From the cell containing the given text, extract its center point as (x, y) coordinate. 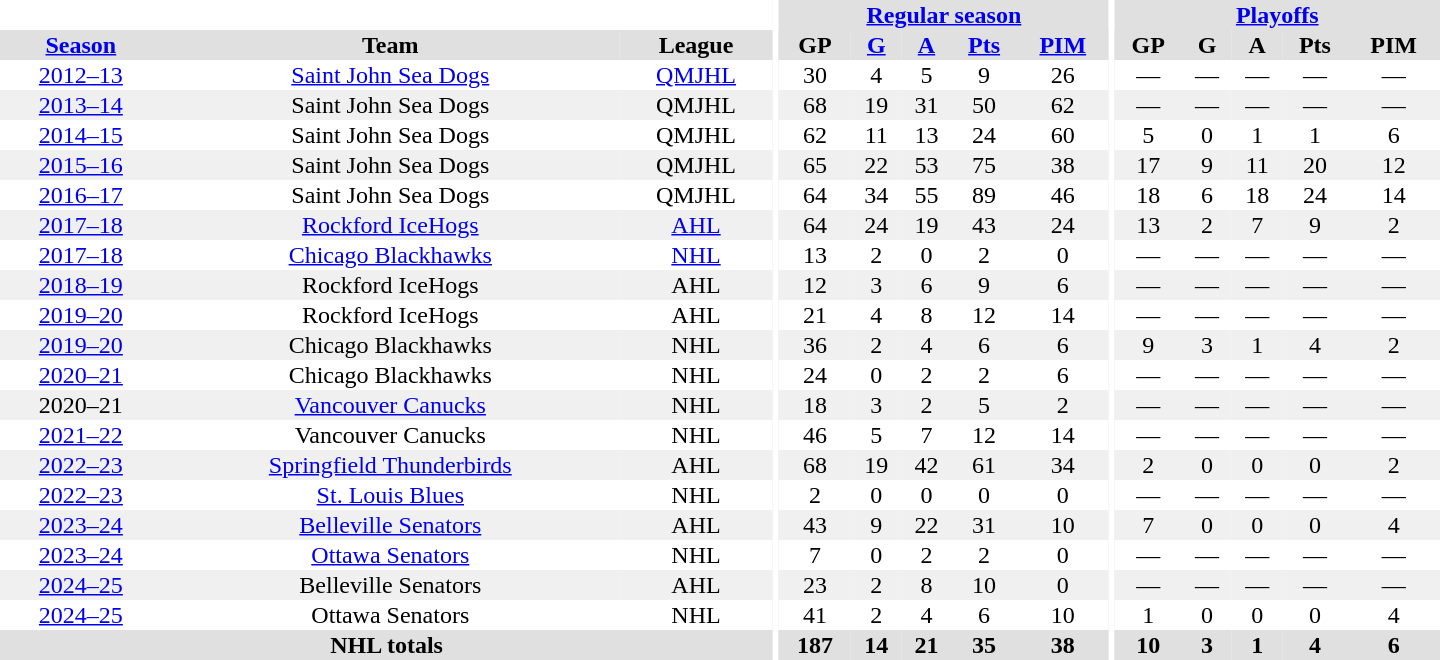
50 (984, 105)
Team (390, 45)
2014–15 (81, 135)
2015–16 (81, 165)
St. Louis Blues (390, 495)
2012–13 (81, 75)
36 (815, 345)
89 (984, 195)
2016–17 (81, 195)
53 (926, 165)
23 (815, 585)
2018–19 (81, 285)
26 (1063, 75)
41 (815, 615)
65 (815, 165)
Springfield Thunderbirds (390, 465)
NHL totals (386, 645)
35 (984, 645)
55 (926, 195)
42 (926, 465)
17 (1148, 165)
Playoffs (1277, 15)
20 (1314, 165)
30 (815, 75)
61 (984, 465)
Regular season (944, 15)
75 (984, 165)
2021–22 (81, 435)
League (696, 45)
60 (1063, 135)
187 (815, 645)
Season (81, 45)
2013–14 (81, 105)
